Find where the given text appears and provide that cell's center as [x, y] coordinate. 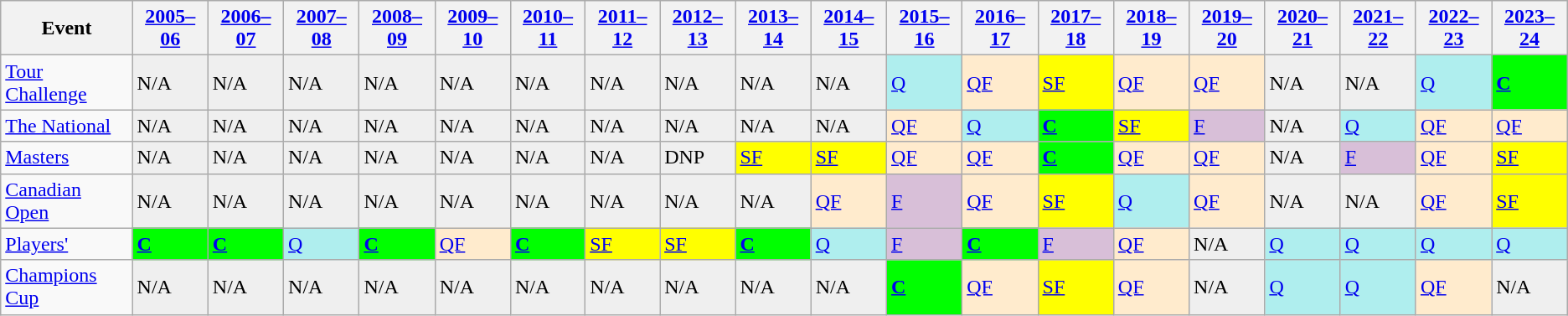
Masters [67, 158]
2019–20 [1227, 28]
2009–10 [472, 28]
2020–21 [1302, 28]
Tour Challenge [67, 82]
2021–22 [1378, 28]
2016–17 [1000, 28]
Event [67, 28]
2006–07 [245, 28]
The National [67, 126]
2022–23 [1453, 28]
Champions Cup [67, 287]
DNP [698, 158]
2010–11 [548, 28]
2012–13 [698, 28]
2011–12 [623, 28]
Players' [67, 244]
2013–14 [773, 28]
2017–18 [1075, 28]
2008–09 [397, 28]
2014–15 [848, 28]
2007–08 [322, 28]
2018–19 [1151, 28]
2005–06 [170, 28]
Canadian Open [67, 201]
2015–16 [924, 28]
2023–24 [1529, 28]
